Return (X, Y) of the center of cell containing provided text 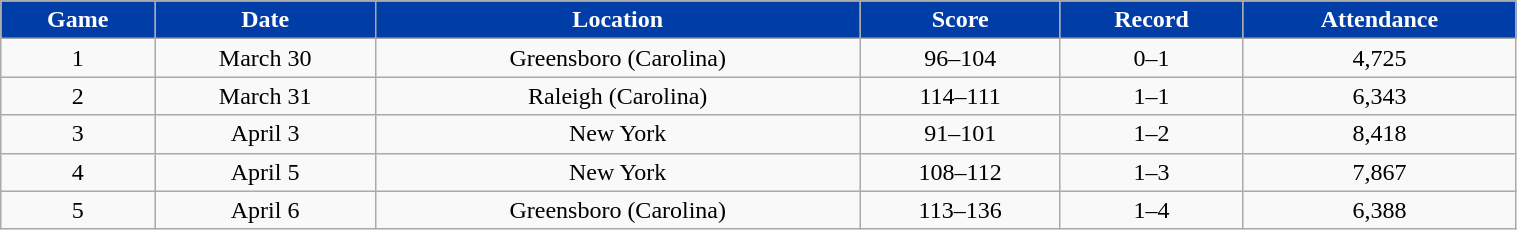
Date (266, 20)
96–104 (960, 58)
91–101 (960, 134)
7,867 (1380, 172)
8,418 (1380, 134)
3 (78, 134)
4,725 (1380, 58)
April 6 (266, 210)
1–4 (1151, 210)
1–1 (1151, 96)
Record (1151, 20)
108–112 (960, 172)
March 30 (266, 58)
2 (78, 96)
April 5 (266, 172)
1–3 (1151, 172)
Score (960, 20)
113–136 (960, 210)
1–2 (1151, 134)
5 (78, 210)
114–111 (960, 96)
Game (78, 20)
March 31 (266, 96)
0–1 (1151, 58)
6,343 (1380, 96)
Raleigh (Carolina) (617, 96)
April 3 (266, 134)
6,388 (1380, 210)
4 (78, 172)
Attendance (1380, 20)
1 (78, 58)
Location (617, 20)
